Detect which cell encompasses the target text, then output its (X, Y) center coordinate. 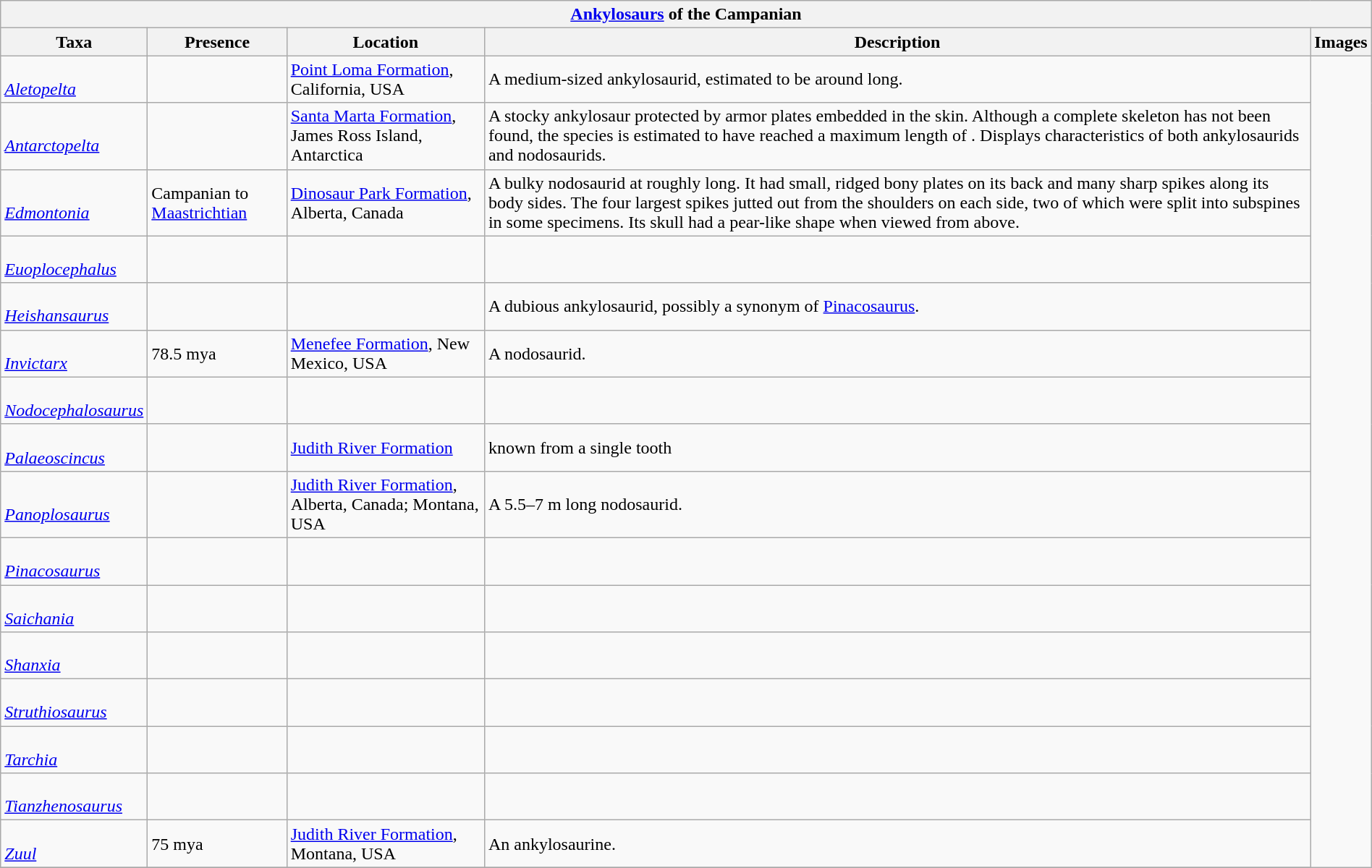
Tarchia (74, 749)
A dubious ankylosaurid, possibly a synonym of Pinacosaurus. (897, 307)
A nodosaurid. (897, 353)
Zuul (74, 843)
Nodocephalosaurus (74, 401)
Euoplocephalus (74, 259)
Point Loma Formation, California, USA (385, 80)
78.5 mya (217, 353)
known from a single tooth (897, 447)
Presence (217, 42)
Panoplosaurus (74, 504)
Invictarx (74, 353)
A medium-sized ankylosaurid, estimated to be around long. (897, 80)
An ankylosaurine. (897, 843)
Ankylosaurs of the Campanian (686, 14)
Antarctopelta (74, 136)
Menefee Formation, New Mexico, USA (385, 353)
75 mya (217, 843)
Pinacosaurus (74, 561)
Tianzhenosaurus (74, 797)
Location (385, 42)
Images (1341, 42)
Judith River Formation (385, 447)
Aletopelta (74, 80)
Struthiosaurus (74, 703)
Shanxia (74, 655)
Palaeoscincus (74, 447)
Campanian to Maastrichtian (217, 203)
Heishansaurus (74, 307)
Edmontonia (74, 203)
Taxa (74, 42)
A 5.5–7 m long nodosaurid. (897, 504)
Description (897, 42)
Judith River Formation, Alberta, Canada; Montana, USA (385, 504)
Santa Marta Formation, James Ross Island, Antarctica (385, 136)
Dinosaur Park Formation, Alberta, Canada (385, 203)
Judith River Formation, Montana, USA (385, 843)
Saichania (74, 608)
